Search for the cell housing the specified text and yield its [X, Y] center coordinate. 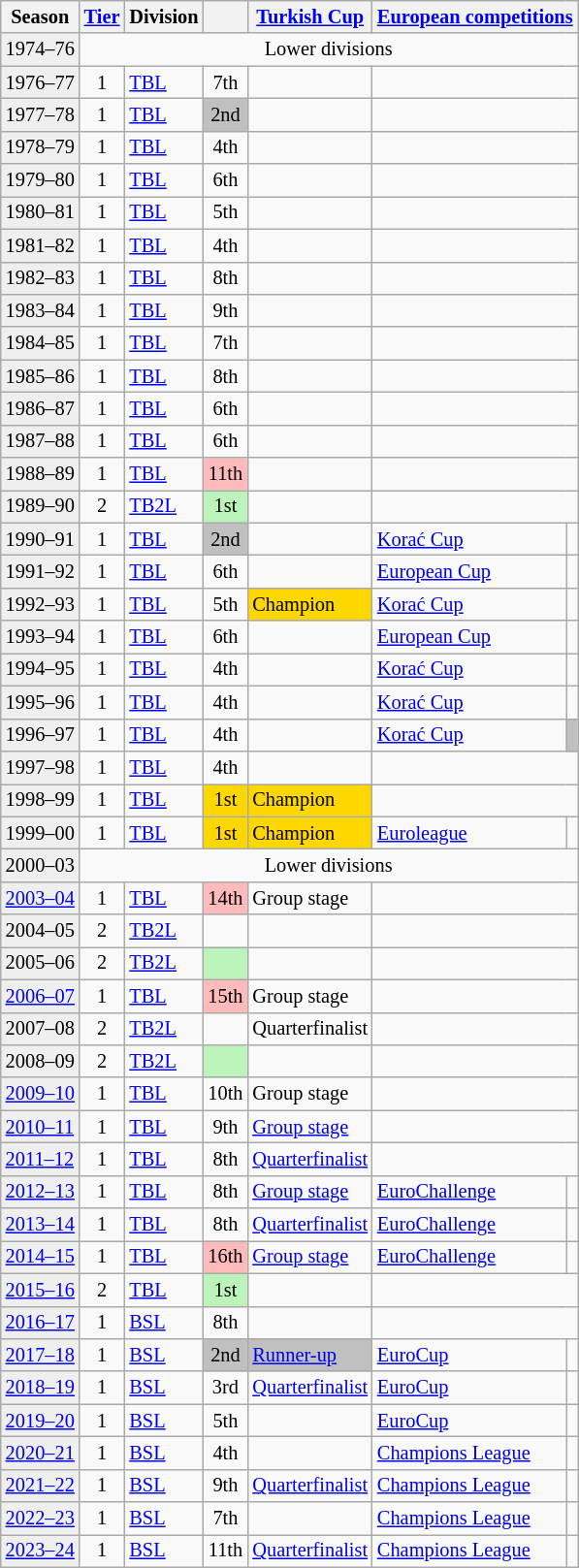
European competitions [475, 16]
1989–90 [41, 506]
Division [163, 16]
2009–10 [41, 1094]
1974–76 [41, 49]
1999–00 [41, 833]
2003–04 [41, 898]
1992–93 [41, 604]
2008–09 [41, 1061]
2022–23 [41, 1519]
2004–05 [41, 931]
2010–11 [41, 1127]
2018–19 [41, 1388]
1995–96 [41, 702]
2014–15 [41, 1257]
1977–78 [41, 114]
2016–17 [41, 1323]
16th [225, 1257]
14th [225, 898]
2019–20 [41, 1421]
1991–92 [41, 571]
Season [41, 16]
Turkish Cup [310, 16]
2000–03 [41, 865]
1984–85 [41, 343]
2021–22 [41, 1486]
2023–24 [41, 1551]
10th [225, 1094]
1980–81 [41, 212]
Euroleague [469, 833]
1993–94 [41, 637]
1981–82 [41, 245]
1994–95 [41, 669]
1978–79 [41, 147]
2017–18 [41, 1355]
15th [225, 996]
1987–88 [41, 441]
1986–87 [41, 408]
2013–14 [41, 1225]
2006–07 [41, 996]
1990–91 [41, 539]
1988–89 [41, 474]
2005–06 [41, 963]
3rd [225, 1388]
Runner-up [310, 1355]
1983–84 [41, 310]
2011–12 [41, 1159]
1976–77 [41, 82]
1997–98 [41, 767]
2012–13 [41, 1192]
1985–86 [41, 376]
2015–16 [41, 1290]
1979–80 [41, 180]
2020–21 [41, 1453]
2007–08 [41, 1029]
1998–99 [41, 800]
Tier [103, 16]
1982–83 [41, 278]
1996–97 [41, 735]
